From the cell containing the given text, extract its center point as [x, y] coordinate. 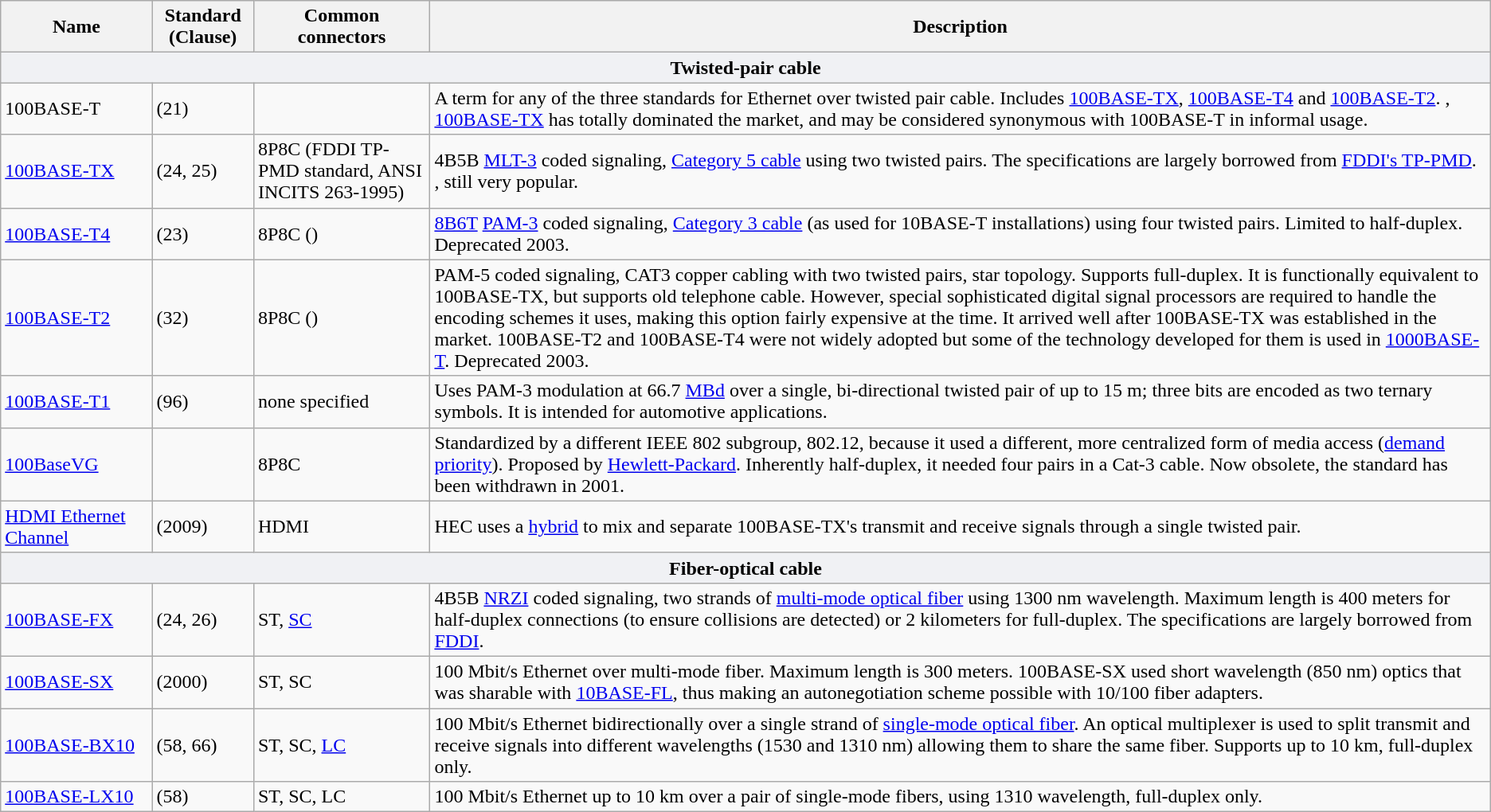
(24, 25) [202, 171]
(2009) [202, 527]
Description [961, 27]
(58, 66) [202, 745]
(96) [202, 401]
100BASE-LX10 [76, 797]
100BASE‑SX [76, 681]
Standard (Clause) [202, 27]
100BASE-T4 [76, 234]
8B6T PAM-3 coded signaling, Category 3 cable (as used for 10BASE-T installations) using four twisted pairs. Limited to half-duplex. Deprecated 2003. [961, 234]
(21) [202, 108]
(58) [202, 797]
(2000) [202, 681]
HDMI [341, 527]
HEC uses a hybrid to mix and separate 100BASE-TX's transmit and receive signals through a single twisted pair. [961, 527]
100BASE‑T [76, 108]
100BASE-T2 [76, 318]
HDMI Ethernet Channel [76, 527]
8P8C [341, 464]
Twisted-pair cable [745, 68]
100BASE‑BX10 [76, 745]
Fiber-optical cable [745, 568]
100BASE-TX [76, 171]
none specified [341, 401]
100BaseVG [76, 464]
100BASE-T1 [76, 401]
100 Mbit/s Ethernet up to 10 km over a pair of single-mode fibers, using 1310 wavelength, full-duplex only. [961, 797]
(23) [202, 234]
Common connectors [341, 27]
100BASE‑FX [76, 619]
Name [76, 27]
8P8C (FDDI TP-PMD standard, ANSI INCITS 263-1995) [341, 171]
(24, 26) [202, 619]
(32) [202, 318]
